Identify which cell holds the provided text, then report its [X, Y] central coordinate. 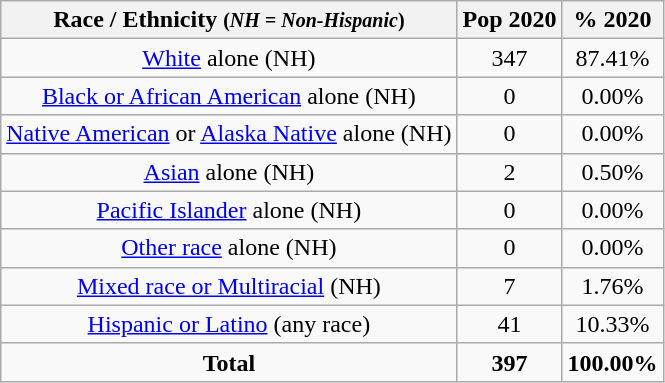
2 [510, 172]
Pacific Islander alone (NH) [229, 210]
41 [510, 324]
Black or African American alone (NH) [229, 96]
347 [510, 58]
10.33% [612, 324]
87.41% [612, 58]
7 [510, 286]
Total [229, 362]
Race / Ethnicity (NH = Non-Hispanic) [229, 20]
White alone (NH) [229, 58]
397 [510, 362]
% 2020 [612, 20]
100.00% [612, 362]
Mixed race or Multiracial (NH) [229, 286]
Pop 2020 [510, 20]
1.76% [612, 286]
Asian alone (NH) [229, 172]
Native American or Alaska Native alone (NH) [229, 134]
Hispanic or Latino (any race) [229, 324]
0.50% [612, 172]
Other race alone (NH) [229, 248]
